Find where the given text appears and provide that cell's center as (X, Y) coordinate. 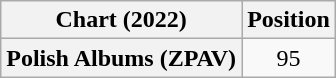
Position (289, 20)
Polish Albums (ZPAV) (122, 58)
95 (289, 58)
Chart (2022) (122, 20)
